Return (X, Y) of the center of cell containing provided text 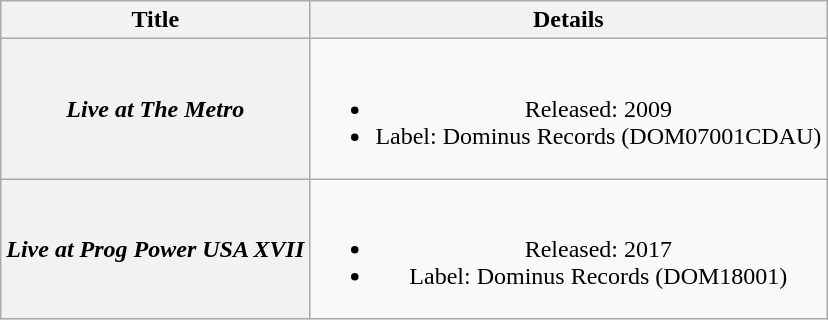
Details (568, 20)
Released: 2017Label: Dominus Records (DOM18001) (568, 249)
Live at Prog Power USA XVII (156, 249)
Released: 2009Label: Dominus Records (DOM07001CDAU) (568, 109)
Title (156, 20)
Live at The Metro (156, 109)
